Identify which cell holds the provided text, then report its (X, Y) central coordinate. 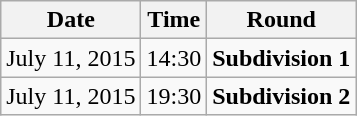
Time (174, 20)
Date (71, 20)
19:30 (174, 96)
Subdivision 2 (282, 96)
Round (282, 20)
Subdivision 1 (282, 58)
14:30 (174, 58)
